Detect which cell encompasses the target text, then output its [X, Y] center coordinate. 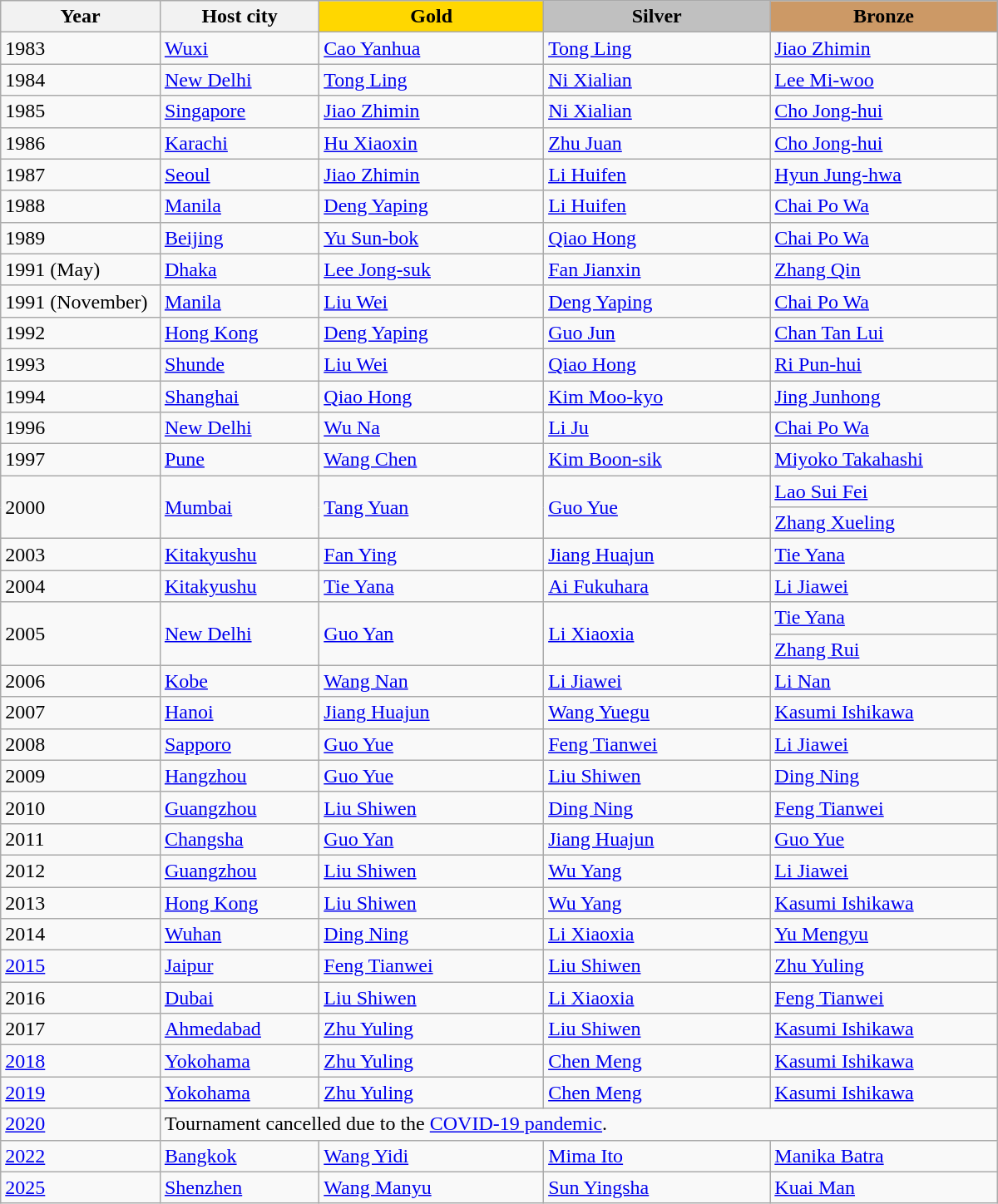
2009 [81, 776]
Kim Moo-kyo [657, 397]
2011 [81, 839]
2014 [81, 935]
1993 [81, 364]
Wang Chen [432, 460]
2020 [81, 1124]
Gold [432, 17]
Bronze [883, 17]
Wang Yuegu [657, 713]
Bangkok [240, 1156]
2016 [81, 998]
Seoul [240, 175]
1991 (November) [81, 301]
Chan Tan Lui [883, 333]
Lee Mi-woo [883, 80]
Wuhan [240, 935]
2022 [81, 1156]
Hyun Jung-hwa [883, 175]
Yu Sun-bok [432, 238]
Guo Jun [657, 333]
Shenzhen [240, 1187]
Ai Fukuhara [657, 586]
2008 [81, 744]
Zhang Qin [883, 269]
1987 [81, 175]
2013 [81, 902]
Sapporo [240, 744]
Jing Junhong [883, 397]
Singapore [240, 111]
Wu Na [432, 428]
Ri Pun-hui [883, 364]
2007 [81, 713]
Wuxi [240, 48]
1986 [81, 143]
Manika Batra [883, 1156]
1985 [81, 111]
Fan Ying [432, 555]
Lee Jong-suk [432, 269]
Yu Mengyu [883, 935]
Mima Ito [657, 1156]
Pune [240, 460]
1983 [81, 48]
Wang Nan [432, 681]
Year [81, 17]
2010 [81, 807]
Kim Boon-sik [657, 460]
Li Nan [883, 681]
2015 [81, 966]
Kobe [240, 681]
1988 [81, 206]
Mumbai [240, 507]
Ahmedabad [240, 1029]
Hanoi [240, 713]
2018 [81, 1061]
Beijing [240, 238]
Sun Yingsha [657, 1187]
2003 [81, 555]
Tournament cancelled due to the COVID-19 pandemic. [579, 1124]
1997 [81, 460]
Wang Yidi [432, 1156]
2006 [81, 681]
Host city [240, 17]
1989 [81, 238]
Shunde [240, 364]
Dubai [240, 998]
Tang Yuan [432, 507]
1991 (May) [81, 269]
Hangzhou [240, 776]
Zhang Rui [883, 649]
2005 [81, 634]
Miyoko Takahashi [883, 460]
Changsha [240, 839]
1992 [81, 333]
Zhu Juan [657, 143]
Dhaka [240, 269]
Hu Xiaoxin [432, 143]
Jaipur [240, 966]
2000 [81, 507]
1994 [81, 397]
Shanghai [240, 397]
2004 [81, 586]
Cao Yanhua [432, 48]
Wang Manyu [432, 1187]
1984 [81, 80]
Karachi [240, 143]
2017 [81, 1029]
2025 [81, 1187]
2019 [81, 1093]
Silver [657, 17]
Fan Jianxin [657, 269]
Zhang Xueling [883, 523]
Li Ju [657, 428]
2012 [81, 871]
Kuai Man [883, 1187]
Lao Sui Fei [883, 491]
1996 [81, 428]
